Search for the cell housing the specified text and yield its [x, y] center coordinate. 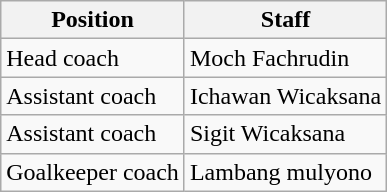
Head coach [93, 58]
Lambang mulyono [285, 172]
Ichawan Wicaksana [285, 96]
Moch Fachrudin [285, 58]
Sigit Wicaksana [285, 134]
Goalkeeper coach [93, 172]
Position [93, 20]
Staff [285, 20]
